Output the (X, Y) coordinate of the center of the cell containing the given text.  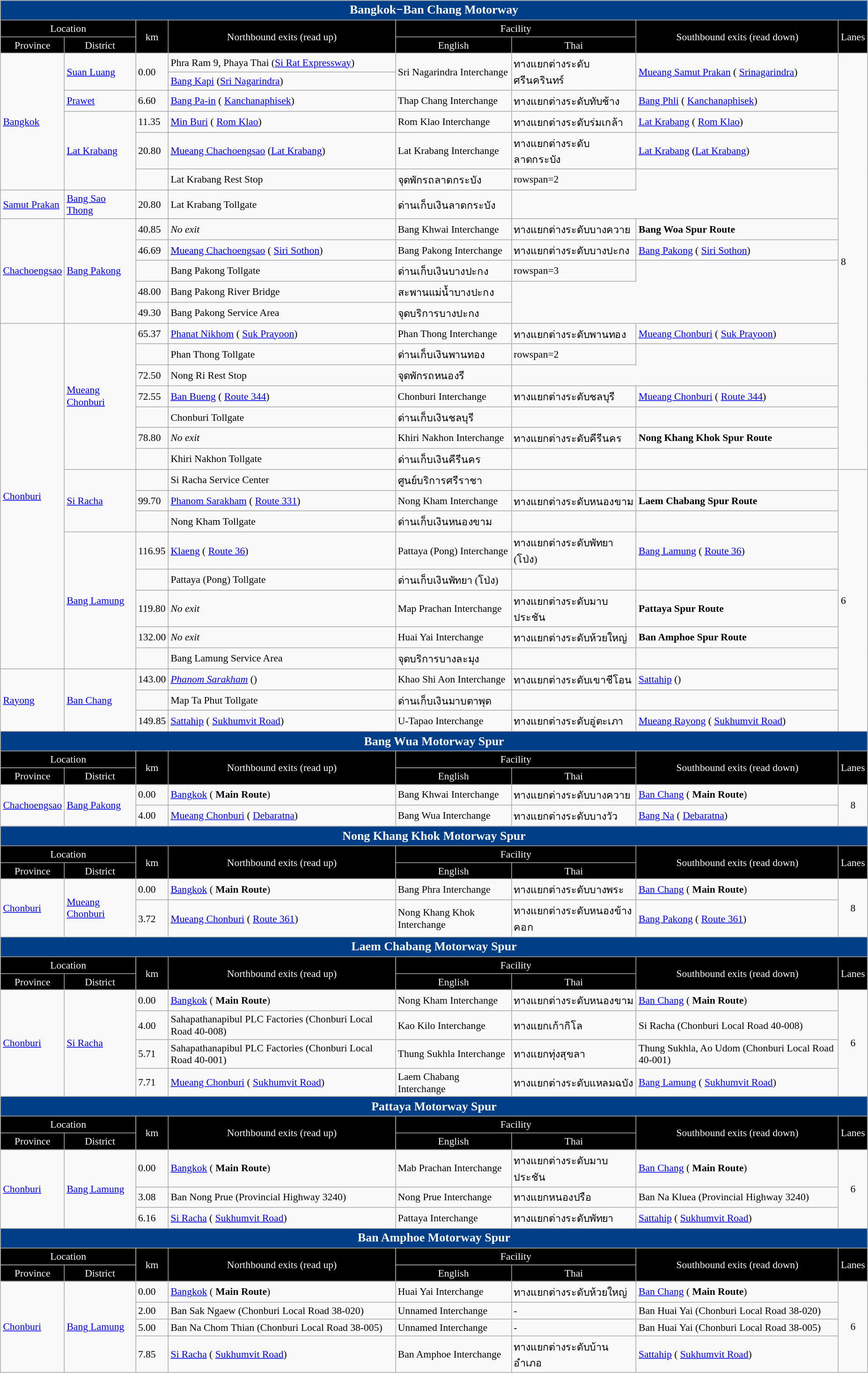
Pattaya (Pong) Tollgate (282, 580)
ทางแยกต่างระดับศรีนครินทร์ (574, 72)
3.08 (152, 1197)
Mueang Chachoengsao (Lat Krabang) (282, 151)
Laem Chabang Interchange (454, 1082)
Ban Amphoe Interchange (454, 1355)
ทางแยกหนองปรือ (574, 1197)
72.50 (152, 375)
Bang Phli ( Kanchanaphisek) (737, 101)
Rom Klao Interchange (454, 122)
6.16 (152, 1218)
Mueang Chonburi ( Debaratna) (282, 816)
rowspan=3 (574, 272)
46.69 (152, 250)
Samut Prakan (32, 204)
Bang Kapi (Sri Nagarindra) (282, 81)
Bang Wua Interchange (454, 816)
ทางแยกต่างระดับทับช้าง (574, 101)
2.00 (152, 1311)
48.00 (152, 292)
จุดพักรถหนองรี (454, 375)
Ban Chang (100, 700)
Phanat Nikhom ( Suk Prayoon) (282, 334)
ด่านเก็บเงินลาดกระบัง (454, 204)
Lat Krabang Interchange (454, 151)
Khiri Nakhon Tollgate (282, 459)
Laem Chabang Motorway Spur (434, 947)
Klaeng ( Route 36) (282, 551)
Nong Khang Khok Interchange (454, 918)
ทางแยกต่างระดับบางปะกง (574, 250)
78.80 (152, 438)
Bang Pakong River Bridge (282, 292)
Lat Krabang (Lat Krabang) (737, 151)
ทางแยกทุ่งสุขลา (574, 1054)
ทางแยกต่างระดับลาดกระบัง (574, 151)
Thap Chang Interchange (454, 101)
จุดบริการบางปะกง (454, 313)
Lat Krabang Rest Stop (282, 180)
Bang Phra Interchange (454, 889)
Ban Amphoe Spur Route (737, 638)
Ban Na Chom Thian (Chonburi Local Road 38-005) (282, 1328)
11.35 (152, 122)
ทางแยกต่างระดับบ้านอำเภอ (574, 1355)
ทางแยกต่างระดับบางพระ (574, 889)
Bangkok (32, 122)
Mueang Chonburi ( Sukhumvit Road) (282, 1082)
Bang Pa-in ( Kanchanaphisek) (282, 101)
Thung Sukhla, Ao Udom (Chonburi Local Road 40-001) (737, 1054)
สะพานแม่น้ำบางปะกง (454, 292)
Pattaya (Pong) Interchange (454, 551)
Bang Pakong Service Area (282, 313)
Bang Pakong ( Siri Sothon) (737, 250)
143.00 (152, 680)
ด่านเก็บเงินพานทอง (454, 355)
72.55 (152, 396)
Pattaya Interchange (454, 1218)
ทางแยกต่างระดับแหลมฉบัง (574, 1082)
ทางแยกต่างระดับร่มเกล้า (574, 122)
Map Ta Phut Tollgate (282, 700)
Mueang Samut Prakan ( Srinagarindra) (737, 72)
Bang Lamung Service Area (282, 658)
ทางแยกต่างระดับพัทยา (โป่ง) (574, 551)
Min Buri ( Rom Klao) (282, 122)
จุดบริการบางละมุง (454, 658)
40.85 (152, 229)
Chonburi Tollgate (282, 418)
6.60 (152, 101)
5.71 (152, 1054)
Ban Bueng ( Route 344) (282, 396)
Nong Khang Khok Spur Route (737, 438)
Ban Huai Yai (Chonburi Local Road 38-005) (737, 1328)
ด่านเก็บเงินหนองขาม (454, 521)
Lat Krabang Tollgate (282, 204)
65.37 (152, 334)
3.72 (152, 918)
Ban Amphoe Motorway Spur (434, 1239)
Suan Luang (100, 72)
Pattaya Motorway Spur (434, 1107)
Bang Pakong ( Route 361) (737, 918)
Nong Prue Interchange (454, 1197)
Rayong (32, 700)
116.95 (152, 551)
Mueang Chonburi ( Suk Prayoon) (737, 334)
Thung Sukhla Interchange (454, 1054)
Khao Shi Aon Interchange (454, 680)
5.00 (152, 1328)
Lat Krabang (100, 151)
Bang Sao Thong (100, 204)
Bangkok−Ban Chang Motorway (434, 10)
ด่านเก็บเงินพัทยา (โป่ง) (454, 580)
ทางแยกต่างระดับพัทยา (574, 1218)
Sahapathanapibul PLC Factories (Chonburi Local Road 40-008) (282, 1025)
ทางแยกต่างระดับเขาชีโอน (574, 680)
จุดพักรถลาดกระบัง (454, 180)
ทางแยกต่างระดับพานทอง (574, 334)
ศูนย์บริการศรีราชา (454, 480)
Sri Nagarindra Interchange (454, 72)
U-Tapao Interchange (454, 721)
Bang Pakong Interchange (454, 250)
Mueang Chachoengsao ( Siri Sothon) (282, 250)
Phan Thong Interchange (454, 334)
Mab Prachan Interchange (454, 1168)
Mueang Chonburi ( Route 361) (282, 918)
Sattahip () (737, 680)
ทางแยกต่างระดับอู่ตะเภา (574, 721)
Bang Lamung ( Route 36) (737, 551)
ด่านเก็บเงินมาบตาพุด (454, 700)
Chonburi Interchange (454, 396)
Prawet (100, 101)
Ban Na Kluea (Provincial Highway 3240) (737, 1197)
ทางแยกต่างระดับคีรีนคร (574, 438)
7.85 (152, 1355)
Lat Krabang ( Rom Klao) (737, 122)
ด่านเก็บเงินคีรีนคร (454, 459)
149.85 (152, 721)
ด่านเก็บเงินชลบุรี (454, 418)
49.30 (152, 313)
ทางแยกต่างระดับหนองข้างคอก (574, 918)
Ban Nong Prue (Provincial Highway 3240) (282, 1197)
Phra Ram 9, Phaya Thai (Si Rat Expressway) (282, 63)
Khiri Nakhon Interchange (454, 438)
99.70 (152, 501)
Sahapathanapibul PLC Factories (Chonburi Local Road 40-001) (282, 1054)
Kao Kilo Interchange (454, 1025)
119.80 (152, 609)
132.00 (152, 638)
Ban Huai Yai (Chonburi Local Road 38-020) (737, 1311)
Mueang Chonburi ( Route 344) (737, 396)
Pattaya Spur Route (737, 609)
Mueang Rayong ( Sukhumvit Road) (737, 721)
Bang Woa Spur Route (737, 229)
Si Racha (Chonburi Local Road 40-008) (737, 1025)
Map Prachan Interchange (454, 609)
ทางแยกต่างระดับบางวัว (574, 816)
Nong Ri Rest Stop (282, 375)
Si Racha Service Center (282, 480)
Phanom Sarakham ( Route 331) (282, 501)
Laem Chabang Spur Route (737, 501)
Bang Wua Motorway Spur (434, 742)
Phan Thong Tollgate (282, 355)
Nong Kham Tollgate (282, 521)
Nong Khang Khok Motorway Spur (434, 836)
Ban Sak Ngaew (Chonburi Local Road 38-020) (282, 1311)
ทางแยกเก้ากิโล (574, 1025)
Phanom Sarakham () (282, 680)
Bang Na ( Debaratna) (737, 816)
Bang Pakong Tollgate (282, 272)
Bang Lamung ( Sukhumvit Road) (737, 1082)
7.71 (152, 1082)
ด่านเก็บเงินบางปะกง (454, 272)
ทางแยกต่างระดับชลบุรี (574, 396)
